Provide the (X, Y) coordinate of the cell's center where the given text is located.  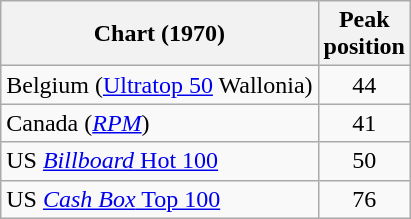
50 (364, 161)
Canada (RPM) (160, 123)
Belgium (Ultratop 50 Wallonia) (160, 85)
Chart (1970) (160, 34)
US Cash Box Top 100 (160, 199)
44 (364, 85)
76 (364, 199)
41 (364, 123)
US Billboard Hot 100 (160, 161)
Peakposition (364, 34)
